Capture the cell that displays the provided text and extract its (X, Y) central coordinate. 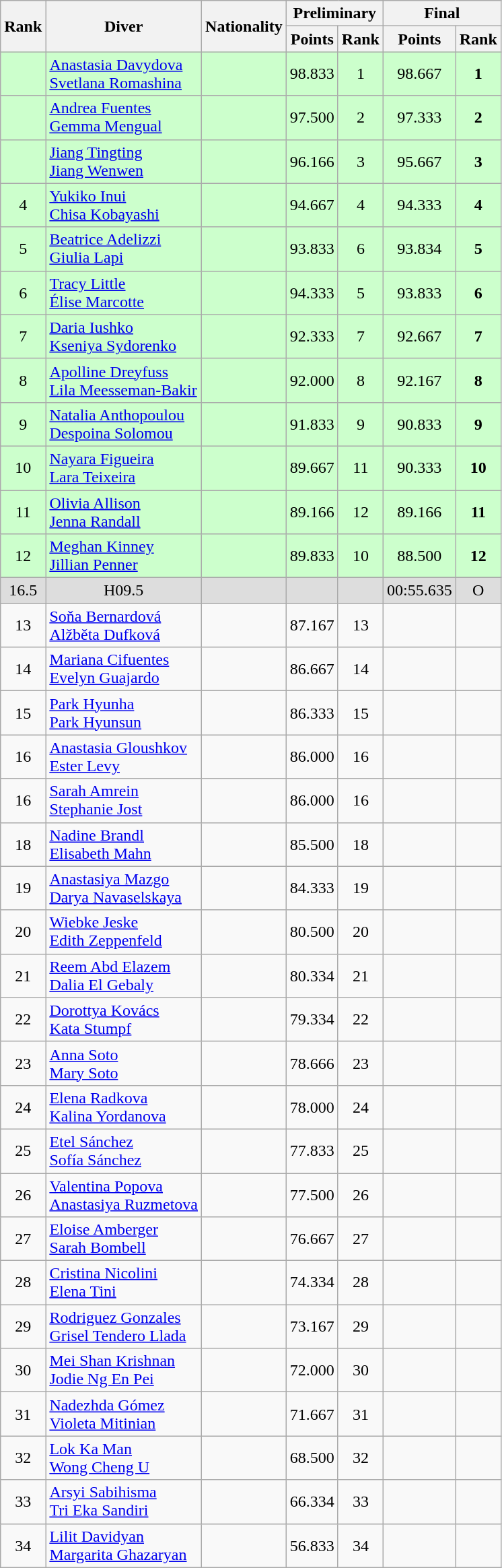
87.167 (312, 625)
92.333 (312, 337)
Tracy LittleÉlise Marcotte (124, 292)
Final (441, 13)
74.334 (312, 1282)
Mariana CifuentesEvelyn Guajardo (124, 669)
90.333 (419, 467)
86.667 (312, 669)
92.167 (419, 380)
Nayara FigueiraLara Teixeira (124, 467)
84.333 (312, 888)
89.833 (312, 556)
80.500 (312, 932)
Beatrice AdelizziGiulia Lapi (124, 249)
Natalia AnthopoulouDespoina Solomou (124, 424)
78.666 (312, 1063)
Jiang TingtingJiang Wenwen (124, 162)
Lilit DavidyanMargarita Ghazaryan (124, 1545)
Cristina NicoliniElena Tini (124, 1282)
73.167 (312, 1327)
98.667 (419, 74)
Eloise AmbergerSarah Bombell (124, 1239)
95.667 (419, 162)
Preliminary (334, 13)
91.833 (312, 424)
92.667 (419, 337)
Dorottya KovácsKata Stumpf (124, 1020)
Mei Shan KrishnanJodie Ng En Pei (124, 1370)
92.000 (312, 380)
76.667 (312, 1239)
97.333 (419, 117)
56.833 (312, 1545)
Sarah AmreinStephanie Jost (124, 800)
Diver (124, 26)
93.834 (419, 249)
90.833 (419, 424)
Meghan KinneyJillian Penner (124, 556)
77.500 (312, 1195)
88.500 (419, 556)
H09.5 (124, 591)
66.334 (312, 1502)
16.5 (23, 591)
Anna SotoMary Soto (124, 1063)
72.000 (312, 1370)
68.500 (312, 1458)
Soňa BernardováAlžběta Dufková (124, 625)
97.500 (312, 117)
Olivia AllisonJenna Randall (124, 512)
Elena RadkovaKalina Yordanova (124, 1107)
94.667 (312, 205)
Apolline DreyfussLila Meesseman-Bakir (124, 380)
79.334 (312, 1020)
Daria IushkoKseniya Sydorenko (124, 337)
96.166 (312, 162)
Park HyunhaPark Hyunsun (124, 713)
Andrea FuentesGemma Mengual (124, 117)
Anastasiya MazgoDarya Navaselskaya (124, 888)
Lok Ka ManWong Cheng U (124, 1458)
Nadine BrandlElisabeth Mahn (124, 845)
Anastasia DavydovaSvetlana Romashina (124, 74)
85.500 (312, 845)
98.833 (312, 74)
Arsyi SabihismaTri Eka Sandiri (124, 1502)
77.833 (312, 1150)
00:55.635 (419, 591)
Valentina PopovaAnastasiya Ruzmetova (124, 1195)
Etel SánchezSofía Sánchez (124, 1150)
71.667 (312, 1414)
Nadezhda GómezVioleta Mitinian (124, 1414)
80.334 (312, 975)
86.333 (312, 713)
Wiebke JeskeEdith Zeppenfeld (124, 932)
89.667 (312, 467)
Reem Abd ElazemDalia El Gebaly (124, 975)
Rodriguez GonzalesGrisel Tendero Llada (124, 1327)
Nationality (244, 26)
Anastasia GloushkovEster Levy (124, 757)
O (478, 591)
78.000 (312, 1107)
Yukiko InuiChisa Kobayashi (124, 205)
